Scan for the cell matching the given text and deliver its [x, y] coordinate at center. 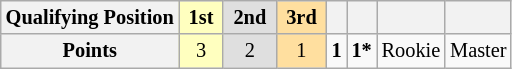
3 [202, 51]
Qualifying Position [90, 17]
Master [478, 51]
1st [202, 17]
2nd [250, 17]
Points [90, 51]
3rd [301, 17]
1* [362, 51]
Rookie [412, 51]
2 [250, 51]
